Find where the given text appears and provide that cell's center as [X, Y] coordinate. 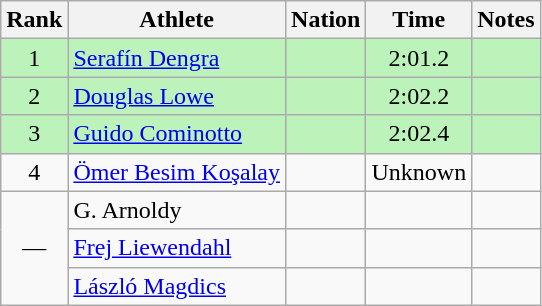
G. Arnoldy [177, 210]
4 [34, 172]
1 [34, 58]
Athlete [177, 20]
Frej Liewendahl [177, 248]
— [34, 248]
2:02.2 [419, 96]
Time [419, 20]
Nation [326, 20]
Unknown [419, 172]
Guido Cominotto [177, 134]
2 [34, 96]
2:02.4 [419, 134]
Ömer Besim Koşalay [177, 172]
Rank [34, 20]
Douglas Lowe [177, 96]
László Magdics [177, 286]
3 [34, 134]
2:01.2 [419, 58]
Notes [506, 20]
Serafín Dengra [177, 58]
